Find where the given text appears and provide that cell's center as (x, y) coordinate. 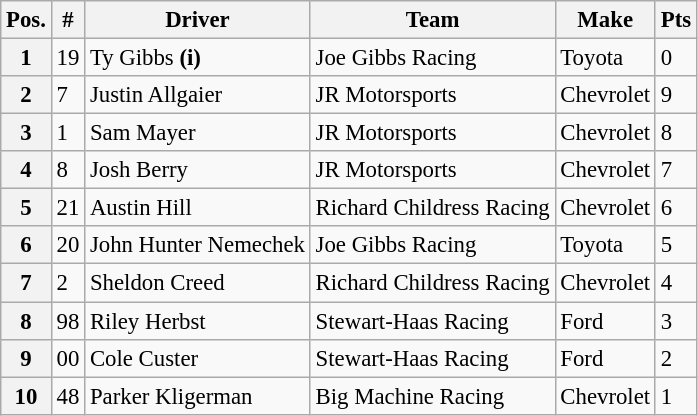
Cole Custer (198, 358)
48 (68, 396)
Driver (198, 20)
Pos. (26, 20)
John Hunter Nemechek (198, 245)
19 (68, 58)
21 (68, 208)
20 (68, 245)
Austin Hill (198, 208)
10 (26, 396)
Sam Mayer (198, 133)
00 (68, 358)
Pts (676, 20)
Riley Herbst (198, 321)
Make (605, 20)
0 (676, 58)
Sheldon Creed (198, 283)
Team (432, 20)
98 (68, 321)
Justin Allgaier (198, 95)
Parker Kligerman (198, 396)
Josh Berry (198, 170)
# (68, 20)
Ty Gibbs (i) (198, 58)
Big Machine Racing (432, 396)
